Detect which cell encompasses the target text, then output its (X, Y) center coordinate. 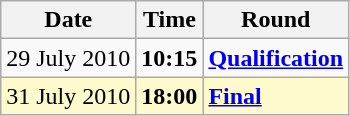
Time (170, 20)
18:00 (170, 96)
Round (276, 20)
Date (68, 20)
Qualification (276, 58)
Final (276, 96)
10:15 (170, 58)
31 July 2010 (68, 96)
29 July 2010 (68, 58)
